Pinpoint the cell where the given text exists, returning its (X, Y) midpoint coordinate. 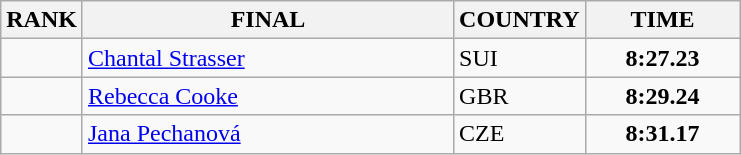
COUNTRY (520, 20)
FINAL (268, 20)
SUI (520, 58)
GBR (520, 96)
Rebecca Cooke (268, 96)
RANK (42, 20)
8:27.23 (662, 58)
Chantal Strasser (268, 58)
TIME (662, 20)
8:29.24 (662, 96)
Jana Pechanová (268, 134)
CZE (520, 134)
8:31.17 (662, 134)
